Determine the (X, Y) coordinate at the center of the cell enclosing the given text.  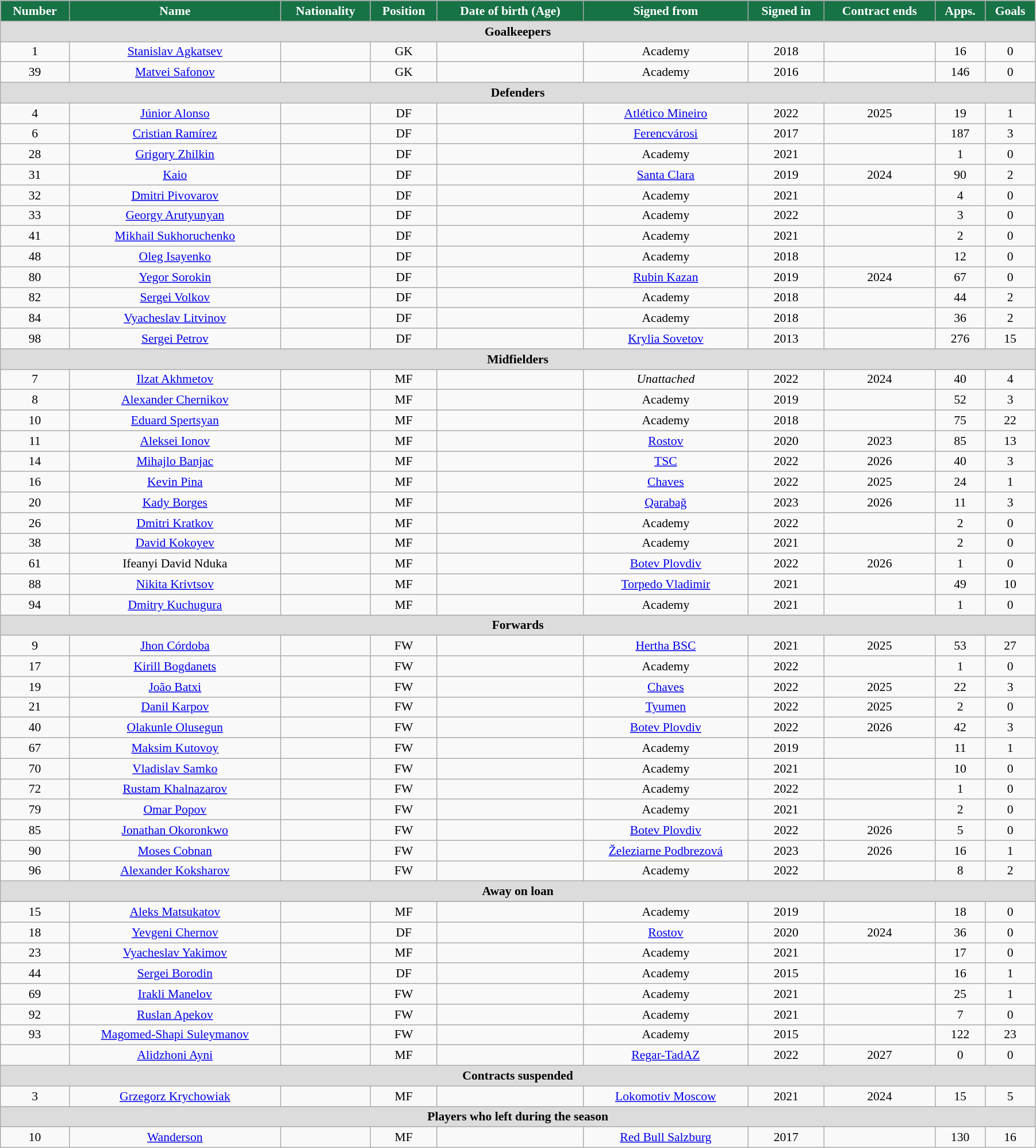
146 (960, 72)
84 (35, 318)
28 (35, 155)
25 (960, 994)
Sergei Petrov (175, 339)
Rubin Kazan (666, 277)
38 (35, 543)
Alexander Chernikov (175, 400)
2013 (786, 339)
Eduard Spertsyan (175, 421)
Contracts suspended (518, 1076)
Tyumen (666, 707)
Rustam Khalnazarov (175, 789)
Signed from (666, 11)
João Batxi (175, 687)
94 (35, 605)
Apps. (960, 11)
Kady Borges (175, 502)
32 (35, 195)
12 (960, 257)
Away on loan (518, 892)
Mihajlo Banjac (175, 462)
Aleks Matsukatov (175, 912)
92 (35, 1015)
21 (35, 707)
Yegor Sorokin (175, 277)
Qarabağ (666, 502)
Date of birth (Age) (510, 11)
31 (35, 175)
98 (35, 339)
41 (35, 236)
52 (960, 400)
80 (35, 277)
53 (960, 646)
Vladislav Samko (175, 769)
Dmitri Pivovarov (175, 195)
Nationality (325, 11)
70 (35, 769)
Yevgeni Chernov (175, 932)
13 (1011, 441)
48 (35, 257)
Vyacheslav Litvinov (175, 318)
Mikhail Sukhoruchenko (175, 236)
2027 (880, 1055)
Jhon Córdoba (175, 646)
276 (960, 339)
Grzegorz Krychowiak (175, 1096)
Position (404, 11)
Omar Popov (175, 810)
Lokomotiv Moscow (666, 1096)
69 (35, 994)
88 (35, 585)
61 (35, 564)
Matvei Safonov (175, 72)
Goalkeepers (518, 32)
David Kokoyev (175, 543)
Dmitri Kratkov (175, 523)
Júnior Alonso (175, 113)
Alidzhoni Ayni (175, 1055)
Santa Clara (666, 175)
Ifeanyi David Nduka (175, 564)
24 (960, 482)
Hertha BSC (666, 646)
49 (960, 585)
Stanislav Agkatsev (175, 52)
Kaio (175, 175)
33 (35, 216)
20 (35, 502)
Regar-TadAZ (666, 1055)
75 (960, 421)
Players who left during the season (518, 1117)
2016 (786, 72)
26 (35, 523)
187 (960, 134)
Midfielders (518, 359)
Aleksei Ionov (175, 441)
Ruslan Apekov (175, 1015)
Moses Cobnan (175, 851)
Kirill Bogdanets (175, 666)
Magomed-Shapi Suleymanov (175, 1035)
Maksim Kutovoy (175, 748)
96 (35, 871)
Jonathan Okoronkwo (175, 830)
93 (35, 1035)
Goals (1011, 11)
Dmitry Kuchugura (175, 605)
Ilzat Akhmetov (175, 379)
79 (35, 810)
82 (35, 298)
Wanderson (175, 1138)
122 (960, 1035)
Oleg Isayenko (175, 257)
Ferencvárosi (666, 134)
TSC (666, 462)
14 (35, 462)
Sergei Borodin (175, 974)
Danil Karpov (175, 707)
Forwards (518, 625)
Cristian Ramírez (175, 134)
Georgy Arutyunyan (175, 216)
Signed in (786, 11)
39 (35, 72)
27 (1011, 646)
Unattached (666, 379)
130 (960, 1138)
Defenders (518, 93)
Železiarne Podbrezová (666, 851)
Alexander Koksharov (175, 871)
Number (35, 11)
Olakunle Olusegun (175, 728)
Name (175, 11)
72 (35, 789)
Kevin Pina (175, 482)
Red Bull Salzburg (666, 1138)
9 (35, 646)
Grigory Zhilkin (175, 155)
Atlético Mineiro (666, 113)
Vyacheslav Yakimov (175, 953)
Sergei Volkov (175, 298)
Torpedo Vladimir (666, 585)
42 (960, 728)
Contract ends (880, 11)
6 (35, 134)
Krylia Sovetov (666, 339)
Irakli Manelov (175, 994)
Nikita Krivtsov (175, 585)
